Output the (x, y) coordinate of the center of the cell containing the given text.  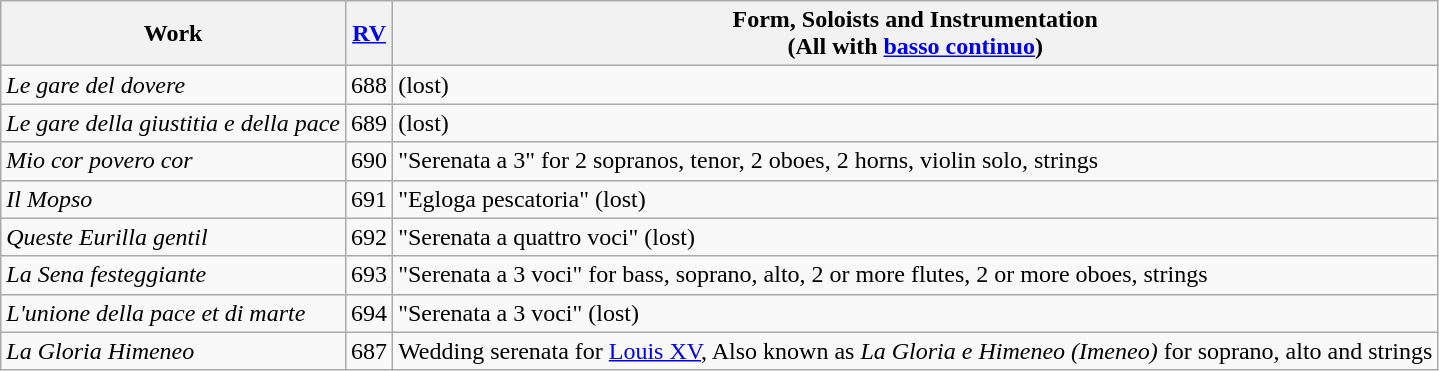
"Serenata a quattro voci" (lost) (916, 237)
Le gare della giustitia e della pace (174, 123)
Work (174, 34)
La Gloria Himeneo (174, 351)
La Sena festeggiante (174, 275)
"Serenata a 3 voci" for bass, soprano, alto, 2 or more flutes, 2 or more oboes, strings (916, 275)
Il Mopso (174, 199)
Queste Eurilla gentil (174, 237)
Form, Soloists and Instrumentation(All with basso continuo) (916, 34)
Mio cor povero cor (174, 161)
687 (370, 351)
692 (370, 237)
693 (370, 275)
"Serenata a 3 voci" (lost) (916, 313)
694 (370, 313)
691 (370, 199)
Wedding serenata for Louis XV, Also known as La Gloria e Himeneo (Imeneo) for soprano, alto and strings (916, 351)
Le gare del dovere (174, 85)
L'unione della pace et di marte (174, 313)
"Serenata a 3" for 2 sopranos, tenor, 2 oboes, 2 horns, violin solo, strings (916, 161)
688 (370, 85)
689 (370, 123)
690 (370, 161)
"Egloga pescatoria" (lost) (916, 199)
RV (370, 34)
